Return the [x, y] coordinate for the center point of the cell that contains the specified text.  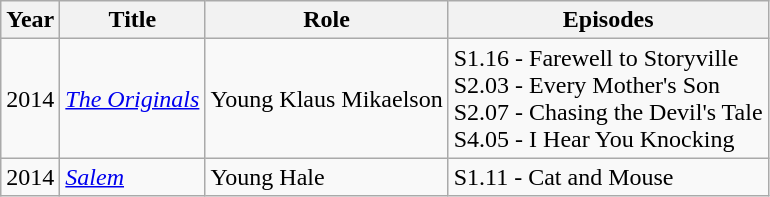
Salem [132, 177]
S1.16 - Farewell to StoryvilleS2.03 - Every Mother's SonS2.07 - Chasing the Devil's TaleS4.05 - I Hear You Knocking [608, 98]
Year [30, 20]
Title [132, 20]
Young Hale [326, 177]
Young Klaus Mikaelson [326, 98]
The Originals [132, 98]
Episodes [608, 20]
S1.11 - Cat and Mouse [608, 177]
Role [326, 20]
